Determine the (x, y) coordinate at the center of the cell enclosing the given text.  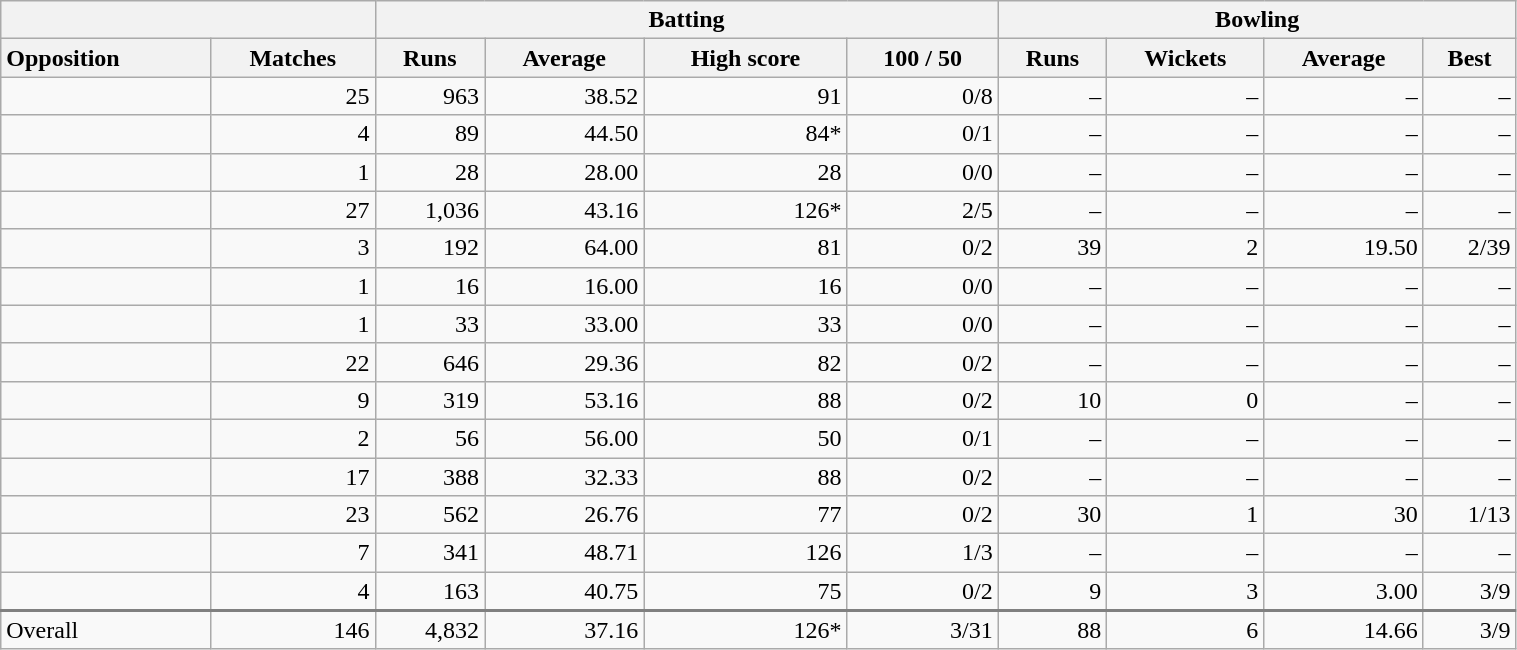
22 (292, 362)
1/13 (1470, 515)
Wickets (1186, 58)
38.52 (564, 96)
192 (430, 248)
0/8 (922, 96)
17 (292, 477)
646 (430, 362)
Batting (686, 20)
16.00 (564, 286)
40.75 (564, 592)
75 (746, 592)
319 (430, 400)
3.00 (1344, 592)
27 (292, 210)
Bowling (1257, 20)
23 (292, 515)
91 (746, 96)
4,832 (430, 630)
77 (746, 515)
43.16 (564, 210)
2/39 (1470, 248)
29.36 (564, 362)
28.00 (564, 172)
10 (1052, 400)
3/31 (922, 630)
7 (292, 553)
33.00 (564, 324)
1/3 (922, 553)
48.71 (564, 553)
26.76 (564, 515)
6 (1186, 630)
Matches (292, 58)
Opposition (106, 58)
163 (430, 592)
82 (746, 362)
963 (430, 96)
84* (746, 134)
32.33 (564, 477)
Overall (106, 630)
53.16 (564, 400)
341 (430, 553)
37.16 (564, 630)
89 (430, 134)
100 / 50 (922, 58)
64.00 (564, 248)
14.66 (1344, 630)
146 (292, 630)
1,036 (430, 210)
25 (292, 96)
2/5 (922, 210)
388 (430, 477)
56.00 (564, 438)
19.50 (1344, 248)
56 (430, 438)
81 (746, 248)
44.50 (564, 134)
39 (1052, 248)
126 (746, 553)
High score (746, 58)
Best (1470, 58)
562 (430, 515)
50 (746, 438)
0 (1186, 400)
